From the cell containing the given text, extract its center point as (X, Y) coordinate. 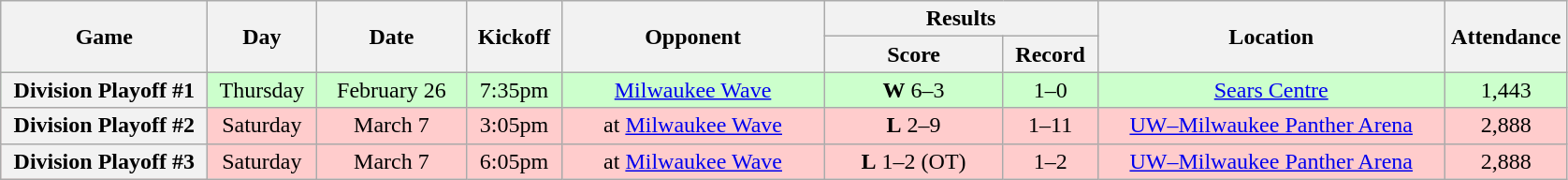
Division Playoff #3 (105, 161)
February 26 (391, 90)
Date (391, 37)
6:05pm (515, 161)
Results (961, 19)
Attendance (1506, 37)
Opponent (692, 37)
L 1–2 (OT) (913, 161)
Division Playoff #1 (105, 90)
Milwaukee Wave (692, 90)
Day (262, 37)
W 6–3 (913, 90)
1–11 (1050, 126)
Game (105, 37)
L 2–9 (913, 126)
Sears Centre (1270, 90)
Location (1270, 37)
1–2 (1050, 161)
Division Playoff #2 (105, 126)
Thursday (262, 90)
3:05pm (515, 126)
Score (913, 54)
1–0 (1050, 90)
Kickoff (515, 37)
1,443 (1506, 90)
7:35pm (515, 90)
Record (1050, 54)
